Pinpoint the cell where the given text exists, returning its (X, Y) midpoint coordinate. 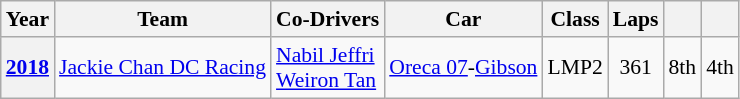
361 (636, 68)
Team (162, 19)
Jackie Chan DC Racing (162, 68)
Car (463, 19)
4th (720, 68)
Year (28, 19)
2018 (28, 68)
Nabil Jeffri Weiron Tan (328, 68)
LMP2 (574, 68)
Oreca 07-Gibson (463, 68)
Class (574, 19)
Laps (636, 19)
Co-Drivers (328, 19)
8th (682, 68)
